Capture the cell that displays the provided text and extract its (x, y) central coordinate. 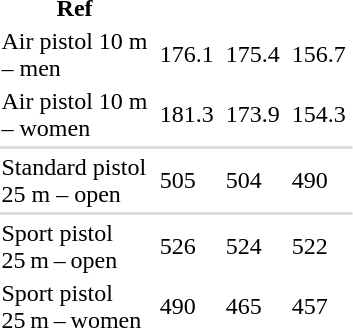
524 (252, 246)
Sport pistol 25 m – open (74, 246)
156.7 (318, 54)
504 (252, 180)
490 (318, 180)
176.1 (186, 54)
Air pistol 10 m– men (74, 54)
Air pistol 10 m– women (74, 114)
175.4 (252, 54)
505 (186, 180)
Standard pistol25 m – open (74, 180)
173.9 (252, 114)
522 (318, 246)
181.3 (186, 114)
526 (186, 246)
154.3 (318, 114)
